For the text-containing cell, return its midpoint in [x, y] coordinate format. 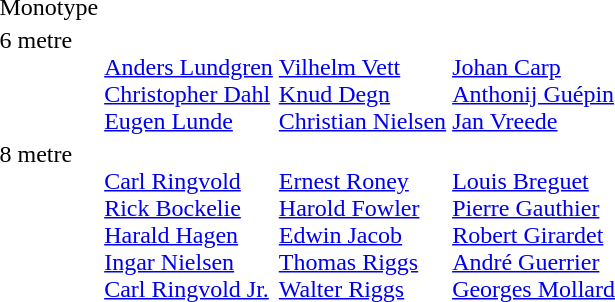
Vilhelm VettKnud DegnChristian Nielsen [362, 80]
Anders LundgrenChristopher DahlEugen Lunde [189, 80]
